Return (X, Y) of the center of cell containing provided text 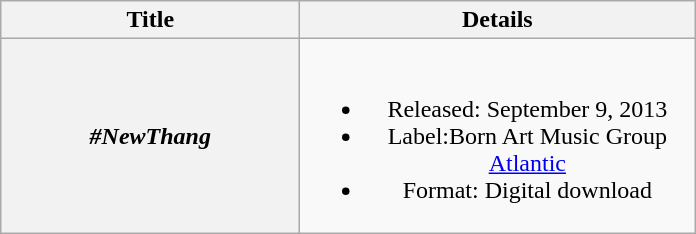
#NewThang (150, 136)
Details (498, 20)
Released: September 9, 2013Label:Born Art Music Group AtlanticFormat: Digital download (498, 136)
Title (150, 20)
